Provide the (X, Y) coordinate of the cell's center where the given text is located.  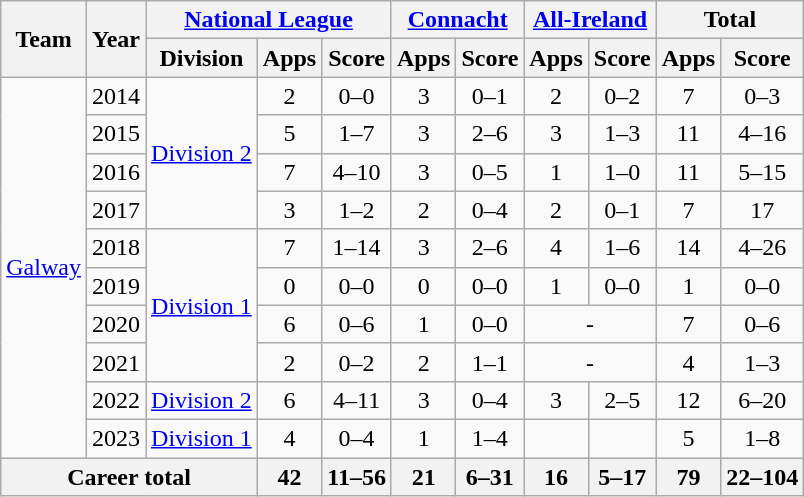
1–0 (622, 172)
0–5 (490, 172)
22–104 (762, 477)
Year (116, 39)
17 (762, 210)
Team (44, 39)
6–20 (762, 400)
2019 (116, 286)
2020 (116, 324)
6–31 (490, 477)
1–4 (490, 438)
2014 (116, 96)
Division (202, 58)
5–17 (622, 477)
0–3 (762, 96)
1–2 (357, 210)
79 (688, 477)
21 (423, 477)
2–5 (622, 400)
2022 (116, 400)
All-Ireland (590, 20)
Galway (44, 268)
Total (730, 20)
16 (556, 477)
2021 (116, 362)
14 (688, 248)
2017 (116, 210)
42 (289, 477)
1–8 (762, 438)
Connacht (457, 20)
4–11 (357, 400)
1–7 (357, 134)
4–16 (762, 134)
2018 (116, 248)
12 (688, 400)
2023 (116, 438)
Career total (130, 477)
4–10 (357, 172)
11–56 (357, 477)
National League (269, 20)
2015 (116, 134)
1–6 (622, 248)
5–15 (762, 172)
1–1 (490, 362)
2016 (116, 172)
4–26 (762, 248)
1–14 (357, 248)
